Provide the [X, Y] coordinate of the cell's center where the given text is located.  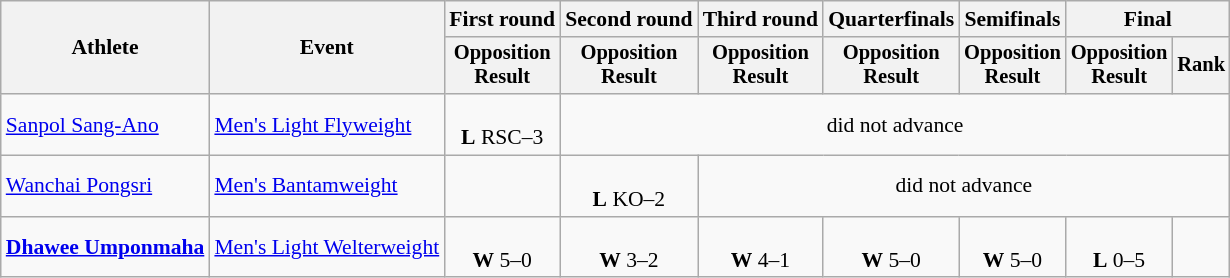
Quarterfinals [891, 19]
Dhawee Umponmaha [106, 248]
Third round [761, 19]
Wanchai Pongsri [106, 186]
Men's Light Welterweight [326, 248]
Final [1148, 19]
Second round [629, 19]
L KO–2 [629, 186]
Sanpol Sang-Ano [106, 124]
W 3–2 [629, 248]
Event [326, 48]
L 0–5 [1120, 248]
Semifinals [1012, 19]
Men's Bantamweight [326, 186]
Rank [1201, 66]
Athlete [106, 48]
L RSC–3 [502, 124]
Men's Light Flyweight [326, 124]
W 4–1 [761, 248]
First round [502, 19]
